Pinpoint the cell where the given text exists, returning its (x, y) midpoint coordinate. 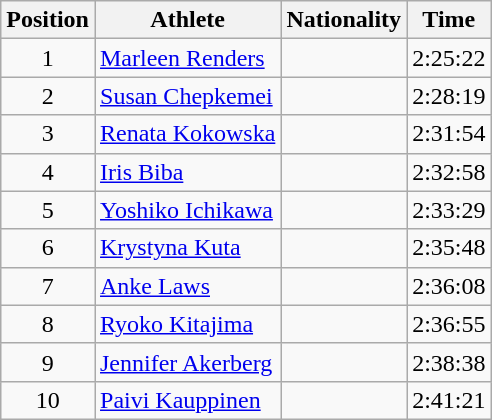
Yoshiko Ichikawa (187, 210)
2:36:55 (449, 324)
Susan Chepkemei (187, 96)
2:25:22 (449, 58)
Jennifer Akerberg (187, 362)
2:35:48 (449, 248)
Anke Laws (187, 286)
2:28:19 (449, 96)
Marleen Renders (187, 58)
Nationality (344, 20)
10 (48, 400)
7 (48, 286)
Renata Kokowska (187, 134)
5 (48, 210)
2:32:58 (449, 172)
2:38:38 (449, 362)
Paivi Kauppinen (187, 400)
Krystyna Kuta (187, 248)
2:36:08 (449, 286)
9 (48, 362)
6 (48, 248)
Athlete (187, 20)
3 (48, 134)
8 (48, 324)
2 (48, 96)
Time (449, 20)
1 (48, 58)
2:41:21 (449, 400)
2:33:29 (449, 210)
Ryoko Kitajima (187, 324)
2:31:54 (449, 134)
4 (48, 172)
Position (48, 20)
Iris Biba (187, 172)
